Search for the cell housing the specified text and yield its [X, Y] center coordinate. 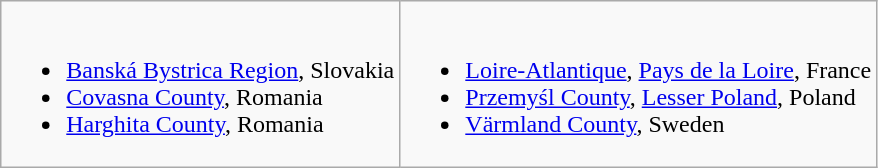
Banská Bystrica Region, Slovakia Covasna County, Romania Harghita County, Romania [200, 84]
Loire-Atlantique, Pays de la Loire, France Przemyśl County, Lesser Poland, Poland Värmland County, Sweden [638, 84]
